Identify which cell holds the provided text, then report its [x, y] central coordinate. 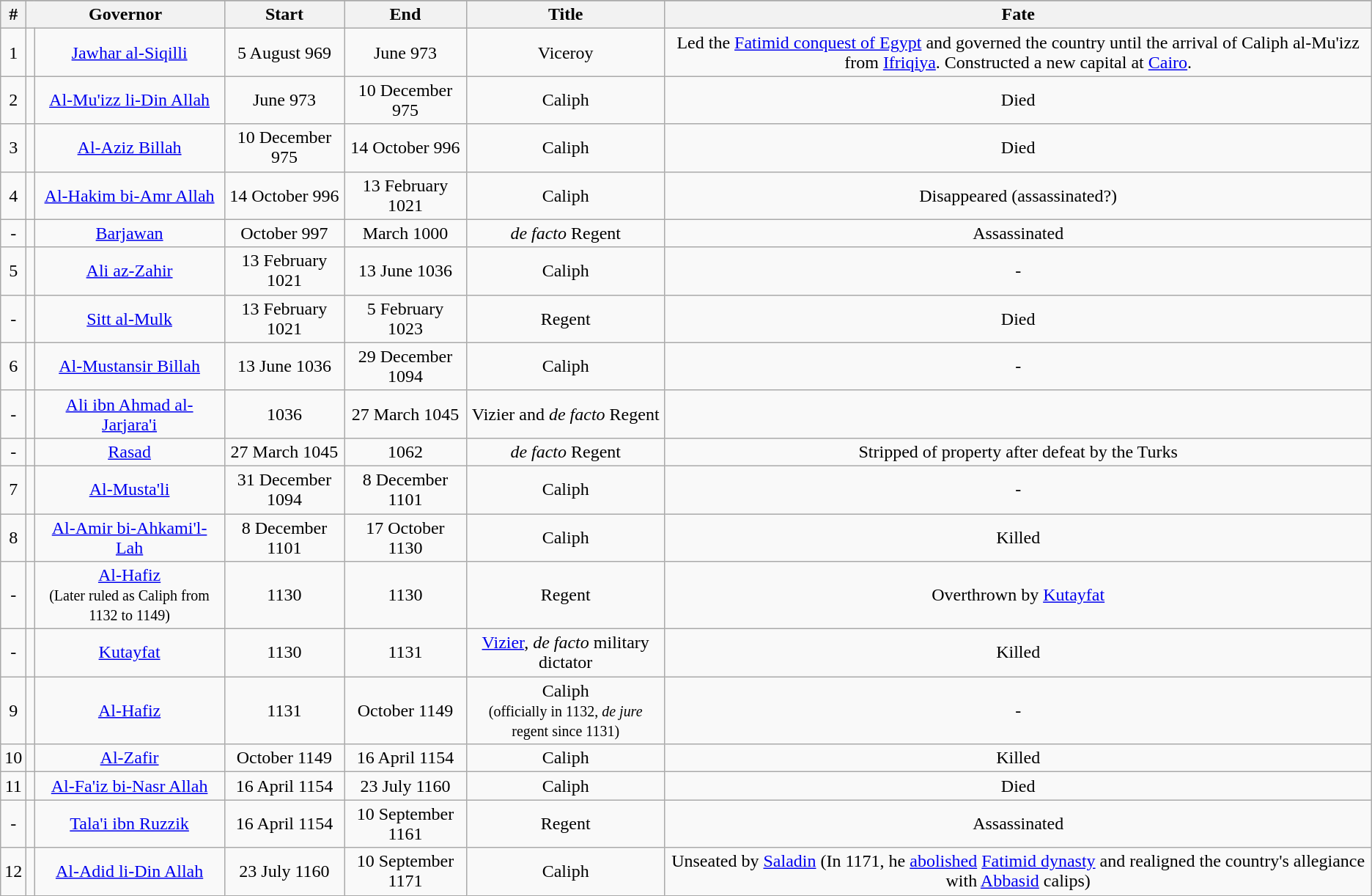
1062 [406, 452]
Rasad [129, 452]
3 [13, 148]
Al-Mustansir Billah [129, 367]
Led the Fatimid conquest of Egypt and governed the country until the arrival of Caliph al-Mu'izz from Ifriqiya. Constructed a new capital at Cairo. [1018, 53]
31 December 1094 [284, 490]
10 [13, 758]
7 [13, 490]
5 [13, 271]
Sitt al-Mulk [129, 318]
11 [13, 786]
Ali az-Zahir [129, 271]
Start [284, 15]
Governor [125, 15]
10 September 1161 [406, 824]
March 1000 [406, 233]
29 December 1094 [406, 367]
# [13, 15]
Unseated by Saladin (In 1171, he abolished Fatimid dynasty and realigned the country's allegiance with Abbasid calips) [1018, 871]
Vizier and de facto Regent [566, 414]
2 [13, 100]
End [406, 15]
5 August 969 [284, 53]
17 October 1130 [406, 537]
Overthrown by Kutayfat [1018, 595]
10 September 1171 [406, 871]
October 997 [284, 233]
Al-Aziz Billah [129, 148]
Title [566, 15]
Al-Musta'li [129, 490]
Al-Adid li-Din Allah [129, 871]
Kutayfat [129, 653]
Al-Hafiz(Later ruled as Caliph from 1132 to 1149) [129, 595]
Al-Amir bi-Ahkami'l-Lah [129, 537]
Jawhar al-Siqilli [129, 53]
Al-Hafiz [129, 710]
Fate [1018, 15]
Barjawan [129, 233]
Al-Hakim bi-Amr Allah [129, 195]
Al-Mu'izz li-Din Allah [129, 100]
Disappeared (assassinated?) [1018, 195]
6 [13, 367]
Stripped of property after defeat by the Turks [1018, 452]
5 February 1023 [406, 318]
1036 [284, 414]
12 [13, 871]
Al-Fa'iz bi-Nasr Allah [129, 786]
Caliph(officially in 1132, de jure regent since 1131) [566, 710]
Ali ibn Ahmad al-Jarjara'i [129, 414]
Viceroy [566, 53]
8 [13, 537]
Vizier, de facto military dictator [566, 653]
Tala'i ibn Ruzzik [129, 824]
Al-Zafir [129, 758]
1 [13, 53]
4 [13, 195]
9 [13, 710]
